Scan for the cell matching the given text and deliver its (x, y) coordinate at center. 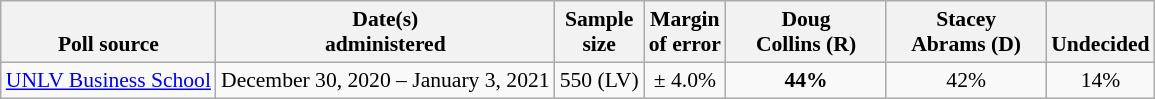
42% (966, 80)
Undecided (1100, 32)
14% (1100, 80)
Marginof error (685, 32)
Date(s)administered (386, 32)
44% (806, 80)
StaceyAbrams (D) (966, 32)
± 4.0% (685, 80)
UNLV Business School (108, 80)
Samplesize (600, 32)
DougCollins (R) (806, 32)
Poll source (108, 32)
550 (LV) (600, 80)
December 30, 2020 – January 3, 2021 (386, 80)
